Pinpoint the cell where the given text exists, returning its [X, Y] midpoint coordinate. 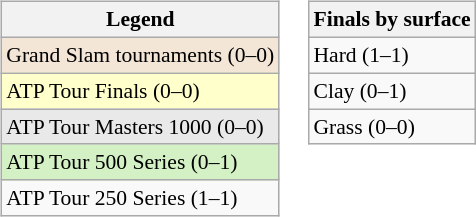
Legend [140, 20]
ATP Tour Finals (0–0) [140, 91]
ATP Tour 500 Series (0–1) [140, 162]
ATP Tour Masters 1000 (0–0) [140, 127]
Grass (0–0) [392, 127]
ATP Tour 250 Series (1–1) [140, 198]
Hard (1–1) [392, 55]
Clay (0–1) [392, 91]
Grand Slam tournaments (0–0) [140, 55]
Finals by surface [392, 20]
